Identify which cell holds the provided text, then report its [X, Y] central coordinate. 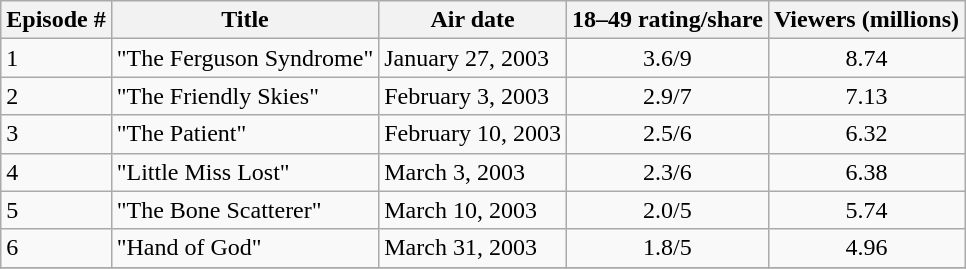
4 [56, 172]
3 [56, 134]
March 3, 2003 [473, 172]
5 [56, 210]
1 [56, 58]
2.9/7 [667, 96]
6.38 [866, 172]
"Hand of God" [245, 248]
March 31, 2003 [473, 248]
Episode # [56, 20]
February 10, 2003 [473, 134]
"The Friendly Skies" [245, 96]
6.32 [866, 134]
January 27, 2003 [473, 58]
2 [56, 96]
February 3, 2003 [473, 96]
Title [245, 20]
4.96 [866, 248]
March 10, 2003 [473, 210]
3.6/9 [667, 58]
18–49 rating/share [667, 20]
5.74 [866, 210]
Viewers (millions) [866, 20]
"The Bone Scatterer" [245, 210]
Air date [473, 20]
6 [56, 248]
"The Patient" [245, 134]
"Little Miss Lost" [245, 172]
2.0/5 [667, 210]
7.13 [866, 96]
2.5/6 [667, 134]
"The Ferguson Syndrome" [245, 58]
1.8/5 [667, 248]
2.3/6 [667, 172]
8.74 [866, 58]
